Locate the cell with the specified text and output its [X, Y] center coordinate. 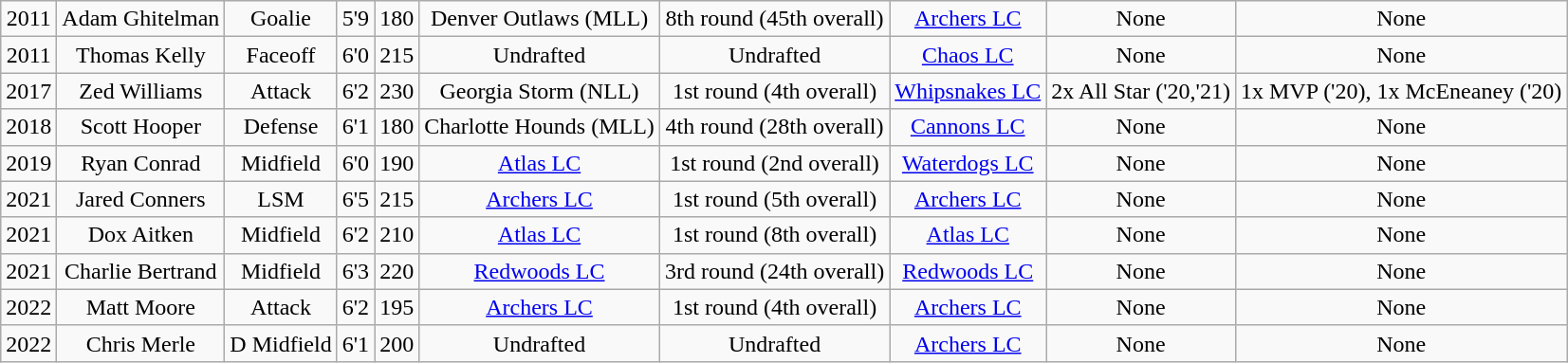
Denver Outlaws (MLL) [540, 19]
Cannons LC [968, 127]
LSM [281, 199]
1st round (5th overall) [774, 199]
3rd round (24th overall) [774, 271]
6'5 [355, 199]
Chaos LC [968, 55]
Chris Merle [140, 343]
210 [397, 235]
Adam Ghitelman [140, 19]
5'9 [355, 19]
195 [397, 307]
4th round (28th overall) [774, 127]
2018 [28, 127]
Charlie Bertrand [140, 271]
Georgia Storm (NLL) [540, 91]
Goalie [281, 19]
2017 [28, 91]
Thomas Kelly [140, 55]
230 [397, 91]
Whipsnakes LC [968, 91]
Defense [281, 127]
Zed Williams [140, 91]
Faceoff [281, 55]
Ryan Conrad [140, 163]
Scott Hooper [140, 127]
Dox Aitken [140, 235]
Charlotte Hounds (MLL) [540, 127]
8th round (45th overall) [774, 19]
200 [397, 343]
Jared Conners [140, 199]
Waterdogs LC [968, 163]
220 [397, 271]
1x MVP ('20), 1x McEneaney ('20) [1400, 91]
2019 [28, 163]
2x All Star ('20,'21) [1141, 91]
Matt Moore [140, 307]
1st round (2nd overall) [774, 163]
6'3 [355, 271]
190 [397, 163]
1st round (8th overall) [774, 235]
D Midfield [281, 343]
